Identify which cell holds the provided text, then report its (x, y) central coordinate. 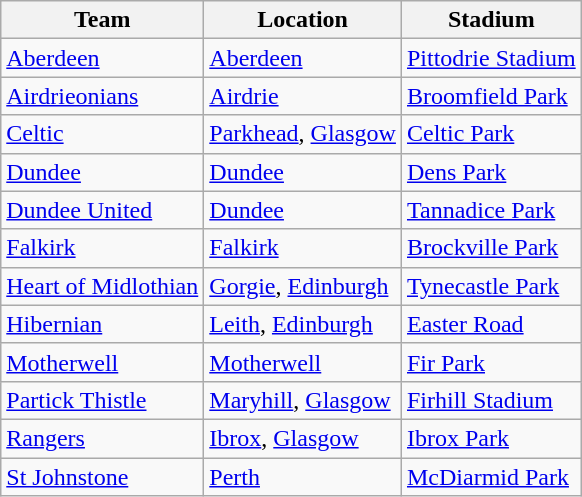
Heart of Midlothian (102, 286)
Hibernian (102, 324)
Broomfield Park (491, 96)
Gorgie, Edinburgh (303, 286)
Dundee United (102, 210)
Airdrie (303, 96)
McDiarmid Park (491, 477)
Celtic Park (491, 134)
Rangers (102, 438)
Stadium (491, 20)
Parkhead, Glasgow (303, 134)
Airdrieonians (102, 96)
Firhill Stadium (491, 400)
Ibrox Park (491, 438)
Ibrox, Glasgow (303, 438)
Team (102, 20)
Partick Thistle (102, 400)
Celtic (102, 134)
Pittodrie Stadium (491, 58)
Perth (303, 477)
Location (303, 20)
Leith, Edinburgh (303, 324)
Maryhill, Glasgow (303, 400)
Dens Park (491, 172)
St Johnstone (102, 477)
Tannadice Park (491, 210)
Brockville Park (491, 248)
Easter Road (491, 324)
Tynecastle Park (491, 286)
Fir Park (491, 362)
